Determine the [X, Y] coordinate at the center of the cell enclosing the given text.  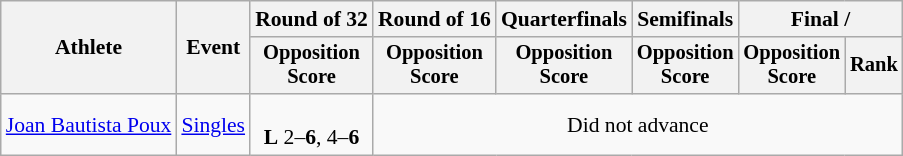
Athlete [89, 48]
Singles [213, 124]
Round of 32 [312, 19]
Did not advance [638, 124]
Joan Bautista Poux [89, 124]
Final / [820, 19]
Round of 16 [434, 19]
Quarterfinals [564, 19]
Semifinals [686, 19]
L 2–6, 4–6 [312, 124]
Event [213, 48]
Rank [874, 66]
